Detect which cell encompasses the target text, then output its (x, y) center coordinate. 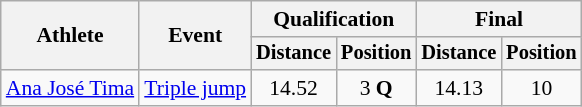
Event (195, 36)
Final (498, 19)
Athlete (70, 36)
14.13 (458, 88)
Ana José Tima (70, 88)
10 (541, 88)
Qualification (334, 19)
14.52 (294, 88)
Triple jump (195, 88)
3 Q (376, 88)
